Capture the cell that displays the provided text and extract its (x, y) central coordinate. 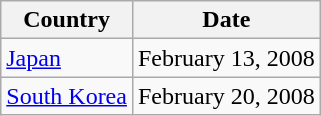
Japan (67, 58)
Country (67, 20)
February 13, 2008 (226, 58)
South Korea (67, 96)
Date (226, 20)
February 20, 2008 (226, 96)
